Identify which cell holds the provided text, then report its (x, y) central coordinate. 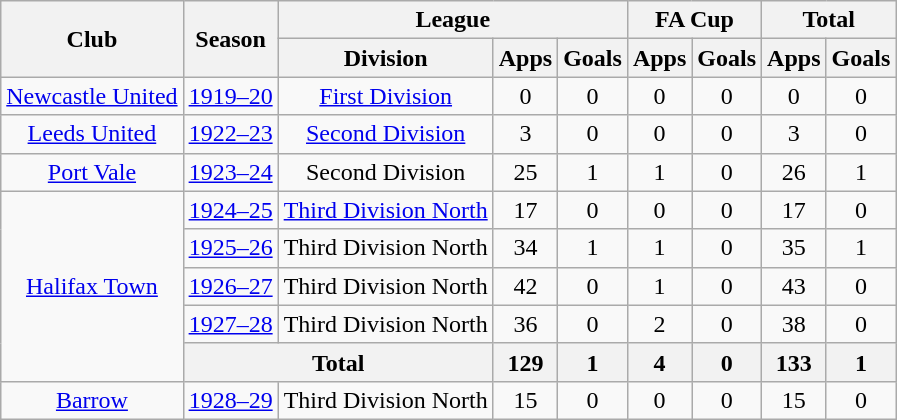
25 (525, 172)
38 (794, 324)
4 (659, 362)
First Division (386, 96)
34 (525, 248)
1925–26 (230, 248)
Leeds United (92, 134)
Division (386, 58)
Season (230, 39)
26 (794, 172)
1928–29 (230, 400)
43 (794, 286)
42 (525, 286)
Halifax Town (92, 286)
129 (525, 362)
36 (525, 324)
1924–25 (230, 210)
League (452, 20)
1927–28 (230, 324)
1919–20 (230, 96)
1926–27 (230, 286)
35 (794, 248)
1922–23 (230, 134)
1923–24 (230, 172)
Newcastle United (92, 96)
Port Vale (92, 172)
133 (794, 362)
Barrow (92, 400)
FA Cup (694, 20)
Club (92, 39)
2 (659, 324)
